Extract the (x, y) coordinate from the center of the cell holding the provided text.  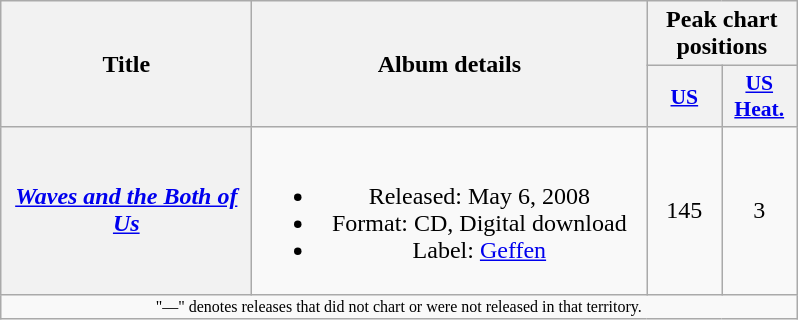
"—" denotes releases that did not chart or were not released in that territory. (399, 306)
3 (760, 210)
145 (684, 210)
Waves and the Both of Us (126, 210)
Peak chart positions (722, 34)
Released: May 6, 2008Format: CD, Digital downloadLabel: Geffen (450, 210)
Title (126, 64)
Album details (450, 64)
USHeat. (760, 96)
US (684, 96)
